Pinpoint the cell where the given text exists, returning its (x, y) midpoint coordinate. 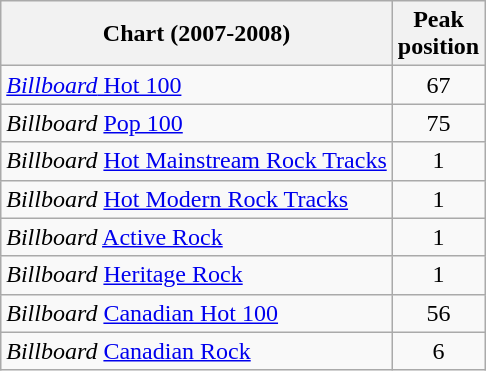
Peakposition (438, 34)
Billboard Hot Modern Rock Tracks (197, 199)
Billboard Hot 100 (197, 85)
67 (438, 85)
75 (438, 123)
6 (438, 351)
Billboard Heritage Rock (197, 275)
Billboard Active Rock (197, 237)
Billboard Canadian Rock (197, 351)
Billboard Pop 100 (197, 123)
Chart (2007-2008) (197, 34)
Billboard Canadian Hot 100 (197, 313)
56 (438, 313)
Billboard Hot Mainstream Rock Tracks (197, 161)
